Locate the cell with the specified text and output its (X, Y) center coordinate. 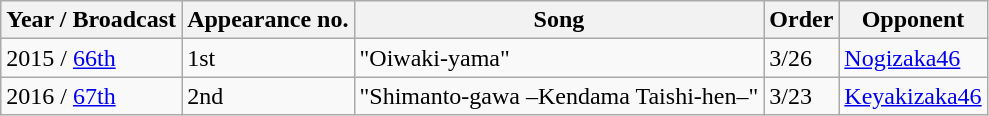
Year / Broadcast (92, 20)
Opponent (913, 20)
Song (559, 20)
Appearance no. (268, 20)
Nogizaka46 (913, 58)
"Oiwaki-yama" (559, 58)
"Shimanto-gawa –Kendama Taishi-hen–" (559, 96)
Order (802, 20)
2nd (268, 96)
2016 / 67th (92, 96)
3/23 (802, 96)
Keyakizaka46 (913, 96)
2015 / 66th (92, 58)
1st (268, 58)
3/26 (802, 58)
